For the text-containing cell, return its midpoint in [X, Y] coordinate format. 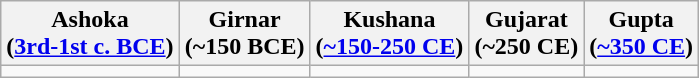
Ashoka(3rd-1st c. BCE) [90, 34]
Gupta(~350 CE) [642, 34]
Girnar(~150 BCE) [244, 34]
Kushana(~150-250 CE) [390, 34]
Gujarat(~250 CE) [526, 34]
